Capture the cell that displays the provided text and extract its (x, y) central coordinate. 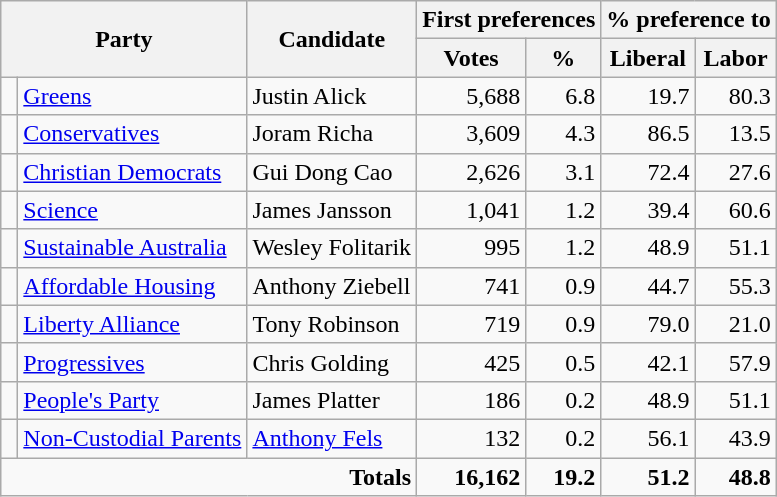
People's Party (132, 400)
4.3 (564, 134)
% preference to (688, 20)
Justin Alick (332, 96)
Chris Golding (332, 362)
Affordable Housing (132, 286)
Greens (132, 96)
79.0 (648, 324)
51.2 (648, 477)
72.4 (648, 172)
132 (472, 438)
Christian Democrats (132, 172)
19.7 (648, 96)
3,609 (472, 134)
Liberty Alliance (132, 324)
55.3 (736, 286)
Non-Custodial Parents (132, 438)
719 (472, 324)
Sustainable Australia (132, 248)
44.7 (648, 286)
5,688 (472, 96)
27.6 (736, 172)
First preferences (509, 20)
60.6 (736, 210)
0.5 (564, 362)
1,041 (472, 210)
Liberal (648, 58)
Candidate (332, 39)
Joram Richa (332, 134)
43.9 (736, 438)
Conservatives (132, 134)
741 (472, 286)
Anthony Fels (332, 438)
19.2 (564, 477)
186 (472, 400)
% (564, 58)
16,162 (472, 477)
21.0 (736, 324)
6.8 (564, 96)
Party (124, 39)
James Platter (332, 400)
995 (472, 248)
Tony Robinson (332, 324)
39.4 (648, 210)
425 (472, 362)
Votes (472, 58)
Wesley Folitarik (332, 248)
13.5 (736, 134)
Gui Dong Cao (332, 172)
48.8 (736, 477)
57.9 (736, 362)
Labor (736, 58)
80.3 (736, 96)
Science (132, 210)
42.1 (648, 362)
86.5 (648, 134)
56.1 (648, 438)
Progressives (132, 362)
3.1 (564, 172)
Anthony Ziebell (332, 286)
James Jansson (332, 210)
Totals (209, 477)
2,626 (472, 172)
